Scan for the cell matching the given text and deliver its [X, Y] coordinate at center. 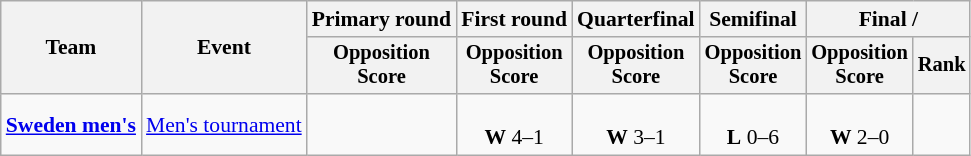
W 4–1 [514, 124]
Sweden men's [71, 124]
Men's tournament [224, 124]
Event [224, 48]
Team [71, 48]
Final / [888, 19]
Quarterfinal [636, 19]
Semifinal [754, 19]
First round [514, 19]
L 0–6 [754, 124]
W 2–0 [860, 124]
Primary round [382, 19]
Rank [942, 66]
W 3–1 [636, 124]
